Return [X, Y] of the center of cell containing provided text 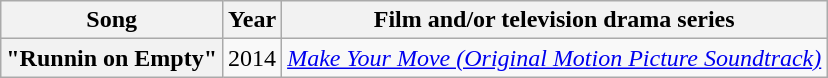
Film and/or television drama series [554, 20]
Song [112, 20]
Year [252, 20]
Make Your Move (Original Motion Picture Soundtrack) [554, 58]
2014 [252, 58]
"Runnin on Empty" [112, 58]
